Find where the given text appears and provide that cell's center as [x, y] coordinate. 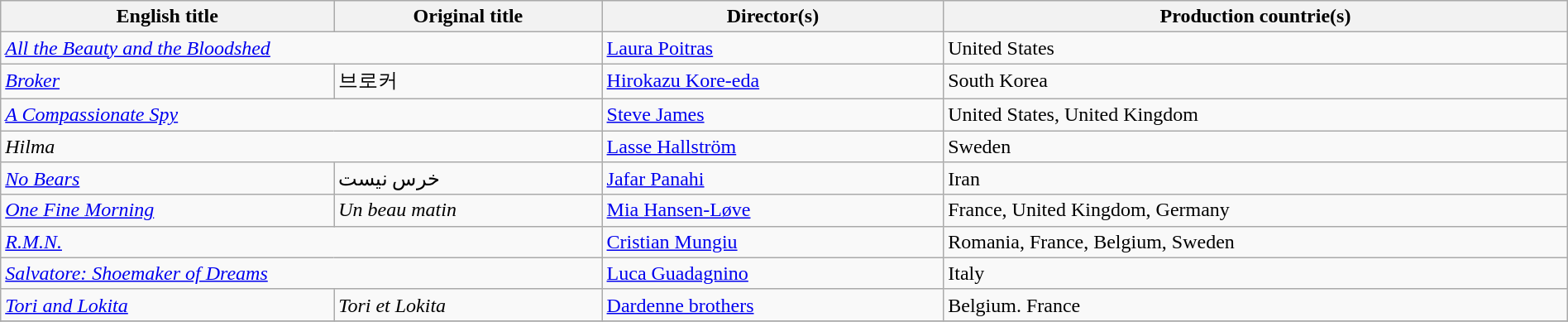
Broker [167, 81]
Steve James [772, 114]
Production countrie(s) [1255, 17]
Sweden [1255, 147]
All the Beauty and the Bloodshed [301, 48]
브로커 [468, 81]
One Fine Morning [167, 210]
Tori and Lokita [167, 305]
Romania, France, Belgium, Sweden [1255, 242]
A Compassionate Spy [301, 114]
Director(s) [772, 17]
Belgium. France [1255, 305]
France, United Kingdom, Germany [1255, 210]
Italy [1255, 273]
Iran [1255, 179]
No Bears [167, 179]
Un beau matin [468, 210]
R.M.N. [301, 242]
Salvatore: Shoemaker of Dreams [301, 273]
Jafar Panahi [772, 179]
Mia Hansen-Løve [772, 210]
United States [1255, 48]
Cristian Mungiu [772, 242]
Hilma [301, 147]
Lasse Hallström [772, 147]
Luca Guadagnino [772, 273]
Laura Poitras [772, 48]
خرس نیست [468, 179]
Dardenne brothers [772, 305]
Original title [468, 17]
Tori et Lokita [468, 305]
South Korea [1255, 81]
Hirokazu Kore-eda [772, 81]
English title [167, 17]
United States, United Kingdom [1255, 114]
